Pinpoint the cell where the given text exists, returning its [X, Y] midpoint coordinate. 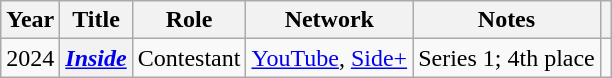
Notes [507, 20]
Network [330, 20]
Title [96, 20]
Year [30, 20]
Role [189, 20]
YouTube, Side+ [330, 58]
Series 1; 4th place [507, 58]
Inside [96, 58]
Contestant [189, 58]
2024 [30, 58]
